Locate the cell with the specified text and output its [x, y] center coordinate. 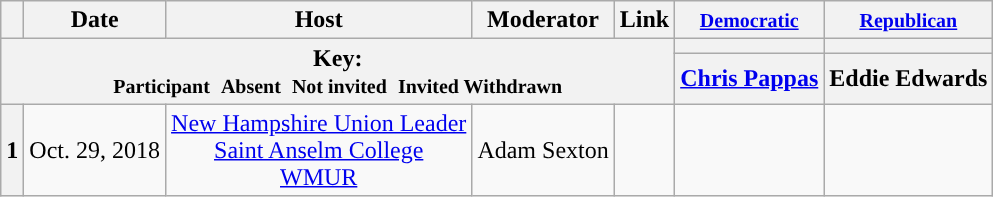
Democratic [750, 20]
Adam Sexton [543, 150]
Republican [908, 20]
Oct. 29, 2018 [95, 150]
Host [319, 20]
Link [644, 20]
Moderator [543, 20]
Date [95, 20]
1 [12, 150]
New Hampshire Union LeaderSaint Anselm CollegeWMUR [319, 150]
Chris Pappas [750, 78]
Key: Participant Absent Not invited Invited Withdrawn [338, 72]
Eddie Edwards [908, 78]
